Search for the cell housing the specified text and yield its [x, y] center coordinate. 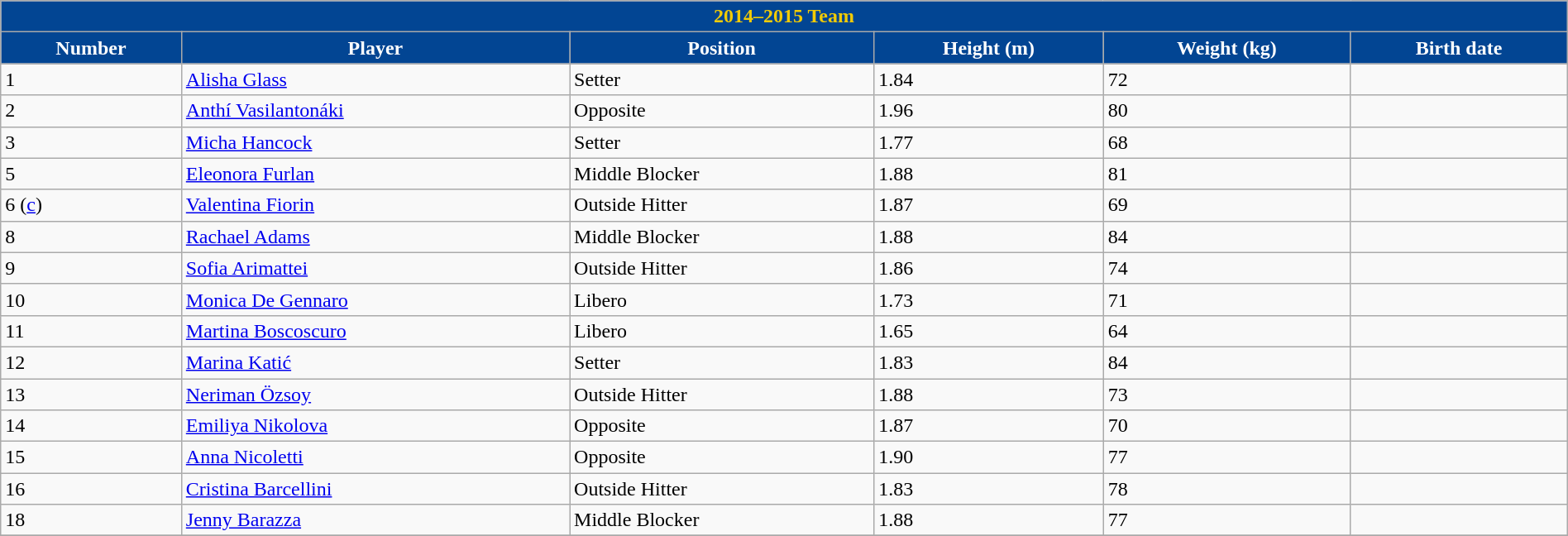
68 [1227, 142]
74 [1227, 268]
1.84 [989, 79]
Number [91, 48]
Monica De Gennaro [375, 299]
Anna Nicoletti [375, 457]
8 [91, 237]
1 [91, 79]
71 [1227, 299]
Sofia Arimattei [375, 268]
Player [375, 48]
9 [91, 268]
Position [722, 48]
2014–2015 Team [784, 17]
Jenny Barazza [375, 520]
Weight (kg) [1227, 48]
81 [1227, 174]
13 [91, 395]
69 [1227, 205]
Valentina Fiorin [375, 205]
10 [91, 299]
78 [1227, 489]
64 [1227, 331]
Martina Boscoscuro [375, 331]
1.96 [989, 111]
72 [1227, 79]
Alisha Glass [375, 79]
73 [1227, 395]
15 [91, 457]
5 [91, 174]
1.65 [989, 331]
70 [1227, 426]
6 (c) [91, 205]
Micha Hancock [375, 142]
Neriman Özsoy [375, 395]
14 [91, 426]
3 [91, 142]
16 [91, 489]
18 [91, 520]
80 [1227, 111]
Emiliya Nikolova [375, 426]
2 [91, 111]
1.73 [989, 299]
Marina Katić [375, 362]
1.77 [989, 142]
Anthí Vasilantonáki [375, 111]
Height (m) [989, 48]
Cristina Barcellini [375, 489]
Rachael Adams [375, 237]
12 [91, 362]
Birth date [1459, 48]
Eleonora Furlan [375, 174]
1.86 [989, 268]
1.90 [989, 457]
11 [91, 331]
